Locate the cell with the specified text and output its (X, Y) center coordinate. 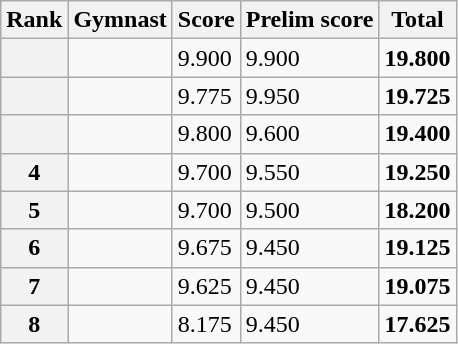
9.775 (206, 96)
19.250 (418, 172)
8 (34, 324)
19.075 (418, 286)
19.400 (418, 134)
19.800 (418, 58)
19.125 (418, 248)
9.950 (310, 96)
4 (34, 172)
9.675 (206, 248)
Gymnast (120, 20)
9.625 (206, 286)
Rank (34, 20)
5 (34, 210)
7 (34, 286)
9.550 (310, 172)
8.175 (206, 324)
6 (34, 248)
17.625 (418, 324)
18.200 (418, 210)
9.800 (206, 134)
Total (418, 20)
Prelim score (310, 20)
9.500 (310, 210)
9.600 (310, 134)
Score (206, 20)
19.725 (418, 96)
